From the cell containing the given text, extract its center point as (X, Y) coordinate. 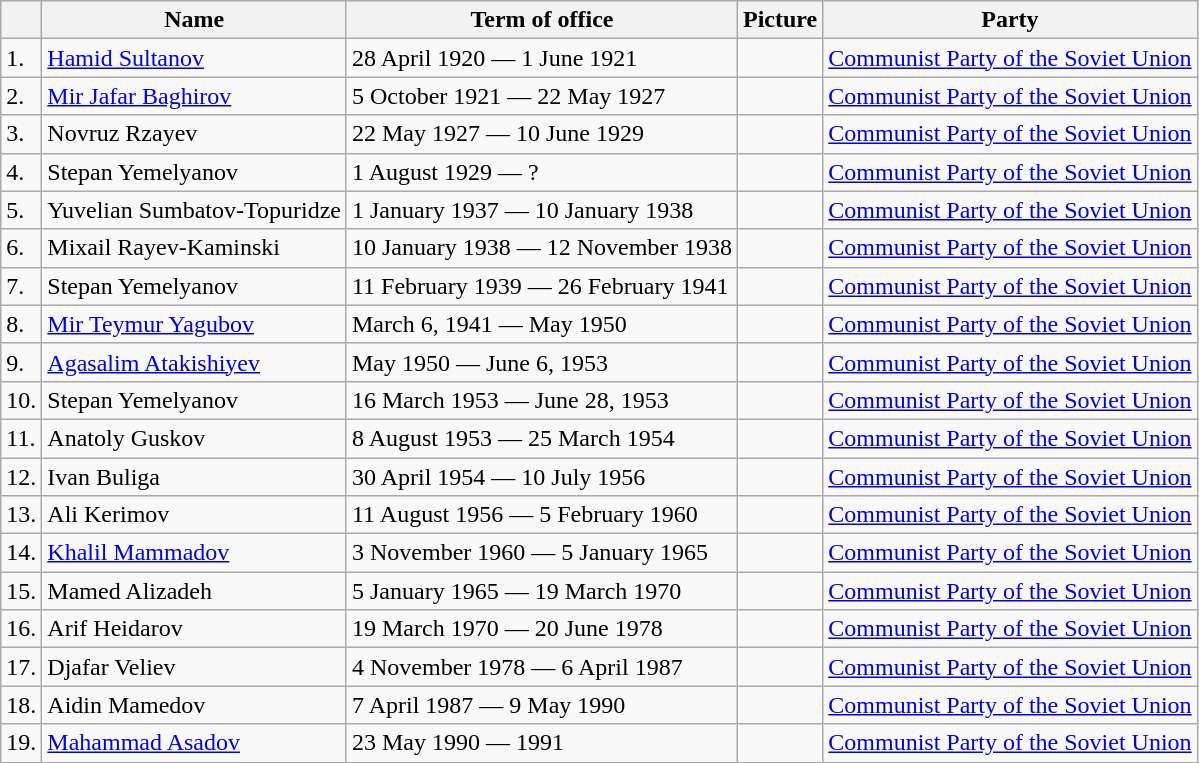
Mir Teymur Yagubov (194, 324)
Djafar Veliev (194, 667)
8. (22, 324)
Term of office (542, 20)
Mir Jafar Baghirov (194, 96)
Picture (780, 20)
19. (22, 743)
10 January 1938 — 12 November 1938 (542, 248)
May 1950 — June 6, 1953 (542, 362)
Yuvelian Sumbatov-Topuridze (194, 210)
7 April 1987 — 9 May 1990 (542, 705)
10. (22, 400)
2. (22, 96)
30 April 1954 — 10 July 1956 (542, 477)
March 6, 1941 — May 1950 (542, 324)
17. (22, 667)
9. (22, 362)
28 April 1920 — 1 June 1921 (542, 58)
Name (194, 20)
4 November 1978 — 6 April 1987 (542, 667)
7. (22, 286)
Ali Kerimov (194, 515)
Novruz Rzayev (194, 134)
16. (22, 629)
11 February 1939 — 26 February 1941 (542, 286)
1. (22, 58)
3. (22, 134)
14. (22, 553)
15. (22, 591)
13. (22, 515)
Aidin Mamedov (194, 705)
23 May 1990 — 1991 (542, 743)
Hamid Sultanov (194, 58)
11. (22, 438)
Agasalim Atakishiyev (194, 362)
5 January 1965 — 19 March 1970 (542, 591)
Mahammad Asadov (194, 743)
16 March 1953 — June 28, 1953 (542, 400)
4. (22, 172)
Mamed Alizadeh (194, 591)
1 August 1929 — ? (542, 172)
5. (22, 210)
12. (22, 477)
1 January 1937 — 10 January 1938 (542, 210)
Mixail Rayev-Kaminski (194, 248)
18. (22, 705)
3 November 1960 — 5 January 1965 (542, 553)
5 October 1921 — 22 May 1927 (542, 96)
Ivan Buliga (194, 477)
8 August 1953 — 25 March 1954 (542, 438)
Anatoly Guskov (194, 438)
Arif Heidarov (194, 629)
Khalil Mammadov (194, 553)
19 March 1970 — 20 June 1978 (542, 629)
11 August 1956 — 5 February 1960 (542, 515)
6. (22, 248)
22 May 1927 — 10 June 1929 (542, 134)
Party (1010, 20)
